Identify which cell holds the provided text, then report its [x, y] central coordinate. 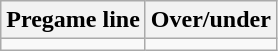
Over/under [210, 20]
Pregame line [74, 20]
